Capture the cell that displays the provided text and extract its (X, Y) central coordinate. 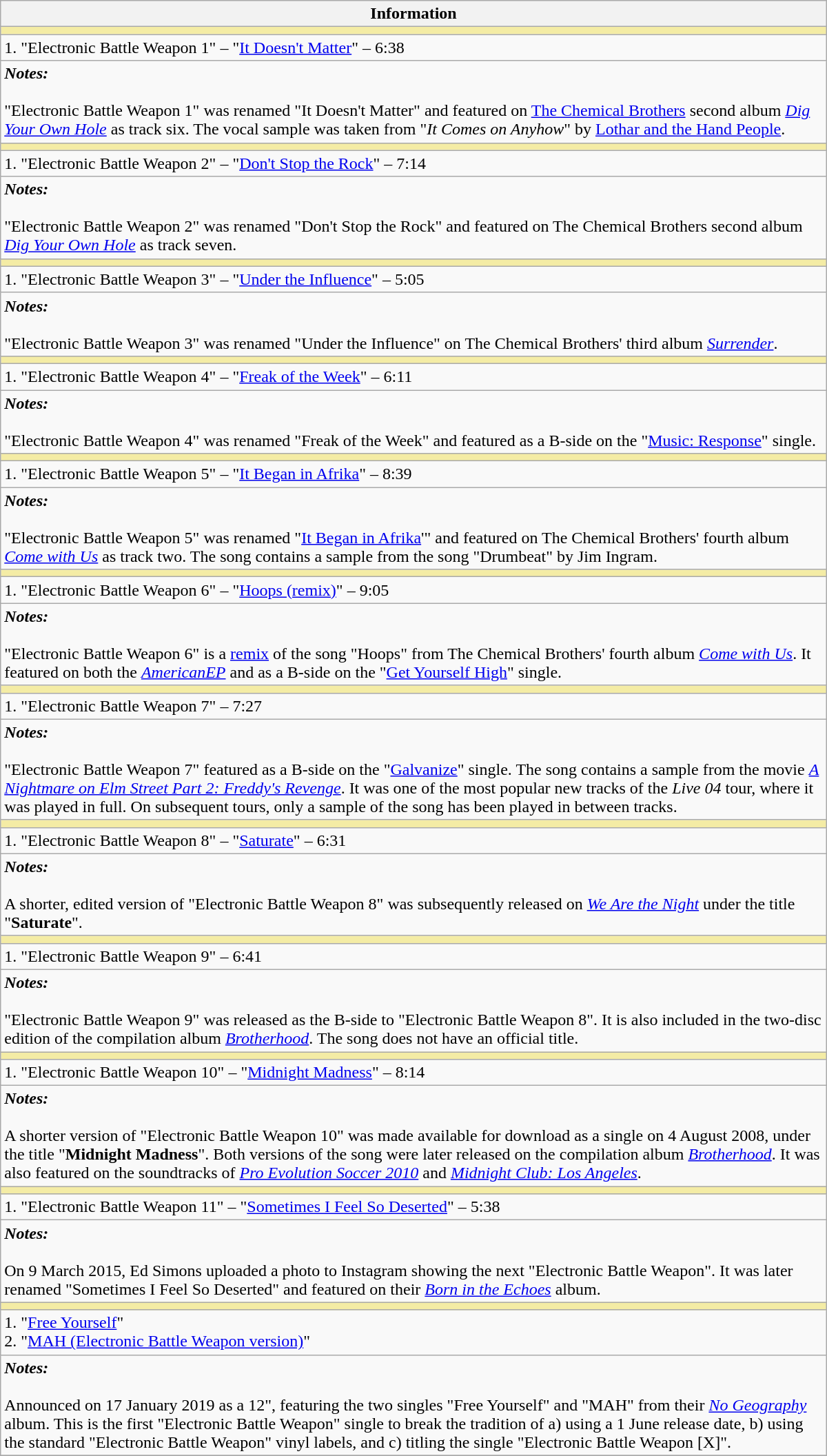
1. "Electronic Battle Weapon 7" – 7:27 (413, 706)
1. "Electronic Battle Weapon 4" – "Freak of the Week" – 6:11 (413, 376)
1. "Electronic Battle Weapon 2" – "Don't Stop the Rock" – 7:14 (413, 163)
1. "Electronic Battle Weapon 3" – "Under the Influence" – 5:05 (413, 279)
1. "Electronic Battle Weapon 6" – "Hoops (remix)" – 9:05 (413, 590)
1. "Electronic Battle Weapon 10" – "Midnight Madness" – 8:14 (413, 1073)
Information (413, 14)
1. "Electronic Battle Weapon 9" – 6:41 (413, 956)
1. "Electronic Battle Weapon 11" – "Sometimes I Feel So Deserted" – 5:38 (413, 1207)
1. "Electronic Battle Weapon 5" – "It Began in Afrika" – 8:39 (413, 474)
1. "Electronic Battle Weapon 8" – "Saturate" – 6:31 (413, 840)
Notes:A shorter, edited version of "Electronic Battle Weapon 8" was subsequently released on We Are the Night under the title "Saturate". (413, 895)
1. "Free Yourself"2. "MAH (Electronic Battle Weapon version)" (413, 1332)
1. "Electronic Battle Weapon 1" – "It Doesn't Matter" – 6:38 (413, 48)
Notes:"Electronic Battle Weapon 3" was renamed "Under the Influence" on The Chemical Brothers' third album Surrender. (413, 324)
Notes:"Electronic Battle Weapon 4" was renamed "Freak of the Week" and featured as a B-side on the "Music: Response" single. (413, 422)
